Return [x, y] of the center of cell containing provided text 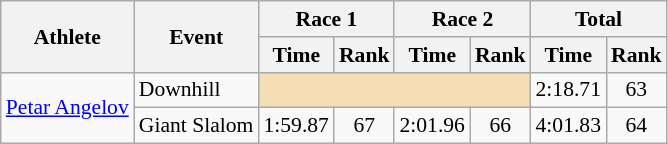
4:01.83 [568, 126]
2:18.71 [568, 90]
1:59.87 [296, 126]
67 [364, 126]
Race 2 [462, 19]
Downhill [196, 90]
Giant Slalom [196, 126]
Athlete [68, 36]
Event [196, 36]
Total [599, 19]
Race 1 [326, 19]
64 [636, 126]
Petar Angelov [68, 108]
63 [636, 90]
66 [500, 126]
2:01.96 [432, 126]
